Scan for the cell matching the given text and deliver its (X, Y) coordinate at center. 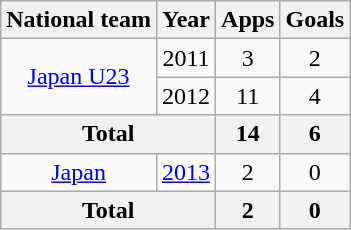
Year (186, 20)
2013 (186, 172)
2011 (186, 58)
6 (315, 134)
Japan U23 (79, 77)
14 (248, 134)
4 (315, 96)
11 (248, 96)
3 (248, 58)
Japan (79, 172)
Apps (248, 20)
2012 (186, 96)
Goals (315, 20)
National team (79, 20)
